Search for the cell housing the specified text and yield its [X, Y] center coordinate. 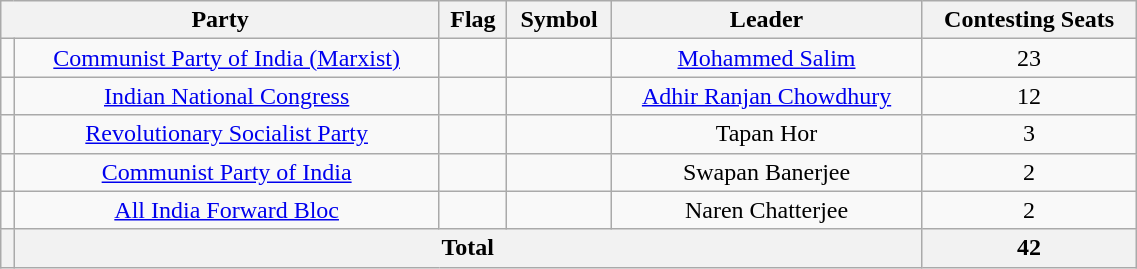
3 [1028, 134]
Adhir Ranjan Chowdhury [767, 96]
Communist Party of India [227, 172]
Communist Party of India (Marxist) [227, 58]
Indian National Congress [227, 96]
Mohammed Salim [767, 58]
Symbol [558, 20]
42 [1028, 248]
Naren Chatterjee [767, 210]
Revolutionary Socialist Party [227, 134]
Swapan Banerjee [767, 172]
Flag [472, 20]
Total [468, 248]
23 [1028, 58]
12 [1028, 96]
Leader [767, 20]
Tapan Hor [767, 134]
Contesting Seats [1028, 20]
All India Forward Bloc [227, 210]
Party [220, 20]
